Pinpoint the cell where the given text exists, returning its [X, Y] midpoint coordinate. 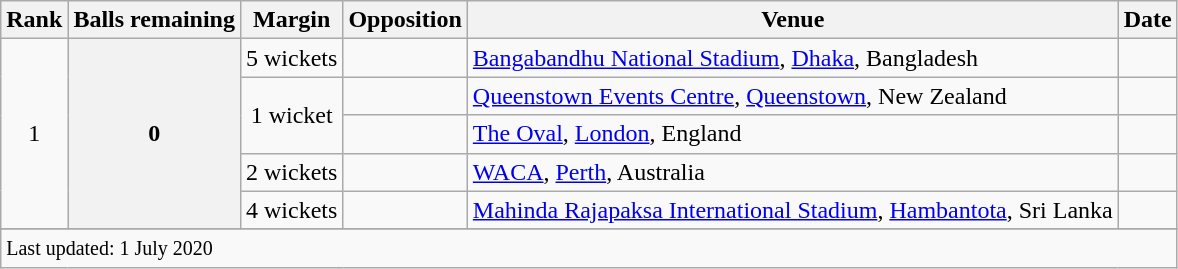
5 wickets [291, 58]
Venue [792, 20]
Margin [291, 20]
WACA, Perth, Australia [792, 172]
Mahinda Rajapaksa International Stadium, Hambantota, Sri Lanka [792, 210]
0 [154, 134]
1 [34, 134]
Balls remaining [154, 20]
The Oval, London, England [792, 134]
2 wickets [291, 172]
Opposition [405, 20]
Last updated: 1 July 2020 [590, 248]
4 wickets [291, 210]
1 wicket [291, 115]
Queenstown Events Centre, Queenstown, New Zealand [792, 96]
Rank [34, 20]
Date [1148, 20]
Bangabandhu National Stadium, Dhaka, Bangladesh [792, 58]
